Scan for the cell matching the given text and deliver its [X, Y] coordinate at center. 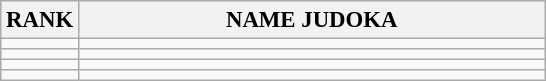
NAME JUDOKA [312, 20]
RANK [40, 20]
